Determine the (X, Y) coordinate at the center of the cell enclosing the given text.  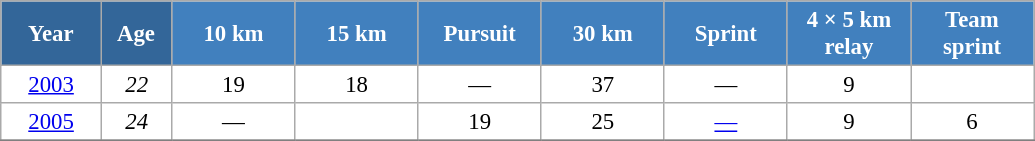
Sprint (726, 34)
2003 (52, 85)
25 (602, 122)
Age (136, 34)
Pursuit (480, 34)
30 km (602, 34)
Year (52, 34)
15 km (356, 34)
6 (972, 122)
4 × 5 km relay (848, 34)
18 (356, 85)
10 km (234, 34)
2005 (52, 122)
Team sprint (972, 34)
24 (136, 122)
22 (136, 85)
37 (602, 85)
